Detect which cell encompasses the target text, then output its [x, y] center coordinate. 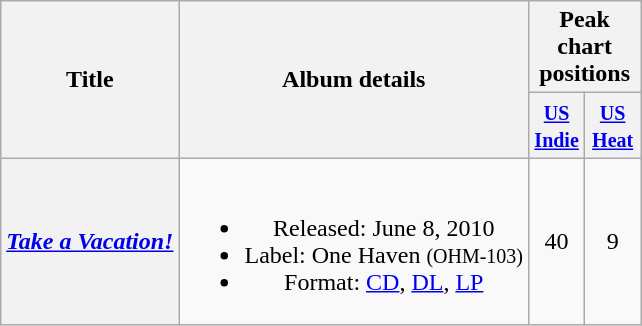
9 [613, 242]
Released: June 8, 2010Label: One Haven (OHM-103)Format: CD, DL, LP [354, 242]
Title [90, 80]
US Indie [557, 126]
US Heat [613, 126]
Album details [354, 80]
Peak chart positions [585, 47]
40 [557, 242]
Take a Vacation! [90, 242]
